Locate the cell with the specified text and output its (X, Y) center coordinate. 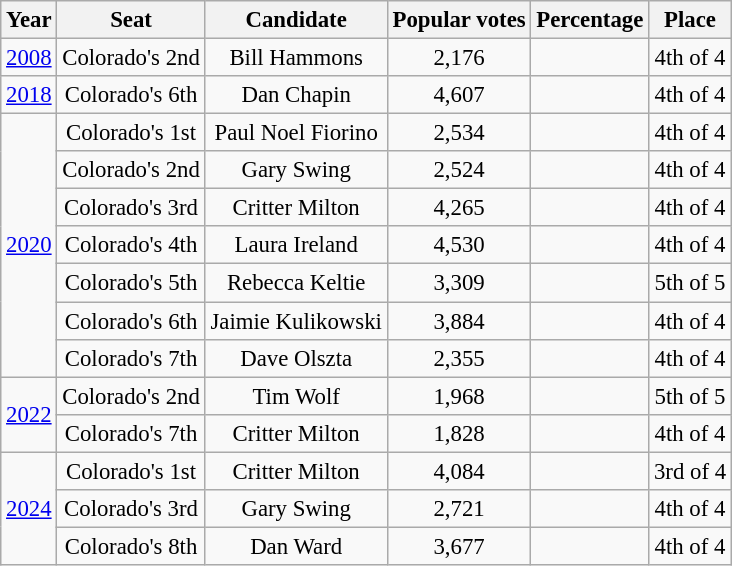
Seat (131, 20)
Percentage (590, 20)
Dan Chapin (296, 95)
2,721 (459, 509)
4,084 (459, 471)
Bill Hammons (296, 58)
Colorado's 5th (131, 283)
3rd of 4 (690, 471)
Tim Wolf (296, 396)
4,265 (459, 208)
2,534 (459, 133)
Popular votes (459, 20)
Jaimie Kulikowski (296, 321)
2008 (29, 58)
2,524 (459, 170)
3,309 (459, 283)
2018 (29, 95)
4,530 (459, 245)
Place (690, 20)
Paul Noel Fiorino (296, 133)
Dan Ward (296, 546)
Colorado's 4th (131, 245)
2,355 (459, 358)
2020 (29, 246)
2024 (29, 508)
3,884 (459, 321)
1,828 (459, 433)
2,176 (459, 58)
Rebecca Keltie (296, 283)
4,607 (459, 95)
Laura Ireland (296, 245)
Candidate (296, 20)
Year (29, 20)
1,968 (459, 396)
Dave Olszta (296, 358)
Colorado's 8th (131, 546)
3,677 (459, 546)
2022 (29, 414)
